Pinpoint the cell where the given text exists, returning its (X, Y) midpoint coordinate. 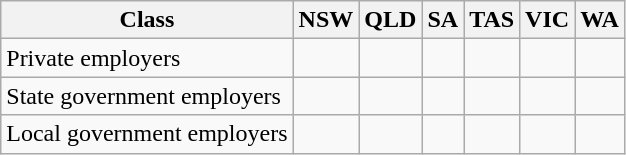
Private employers (147, 58)
SA (443, 20)
VIC (548, 20)
WA (600, 20)
Class (147, 20)
QLD (390, 20)
NSW (326, 20)
TAS (492, 20)
State government employers (147, 96)
Local government employers (147, 134)
